Capture the cell that displays the provided text and extract its [x, y] central coordinate. 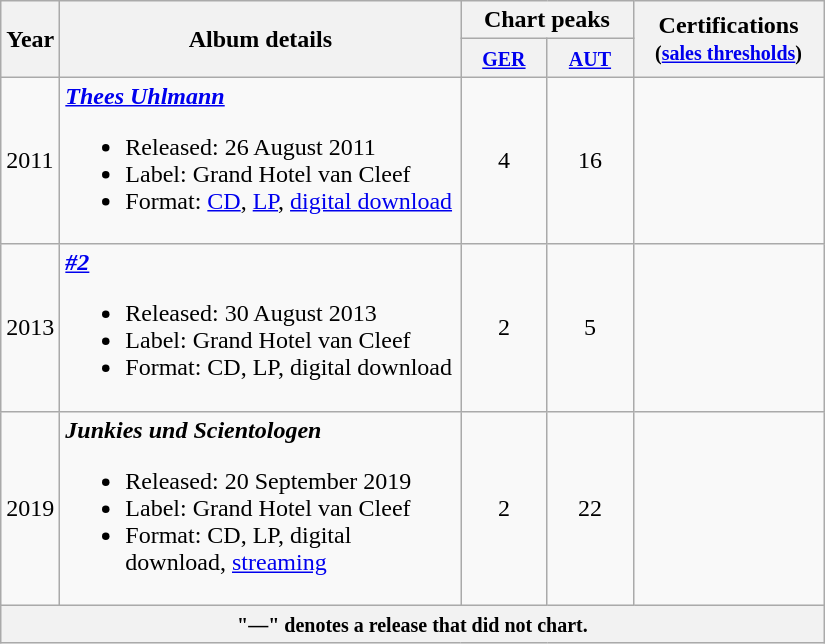
GER [504, 58]
22 [590, 508]
16 [590, 160]
4 [504, 160]
Thees UhlmannReleased: 26 August 2011Label: Grand Hotel van CleefFormat: CD, LP, digital download [260, 160]
2011 [30, 160]
2013 [30, 328]
Certifications(sales thresholds) [728, 39]
#2Released: 30 August 2013Label: Grand Hotel van CleefFormat: CD, LP, digital download [260, 328]
5 [590, 328]
Chart peaks [547, 20]
Album details [260, 39]
"—" denotes a release that did not chart. [412, 624]
Junkies und ScientologenReleased: 20 September 2019Label: Grand Hotel van CleefFormat: CD, LP, digital download, streaming [260, 508]
Year [30, 39]
2019 [30, 508]
AUT [590, 58]
